Identify which cell holds the provided text, then report its [x, y] central coordinate. 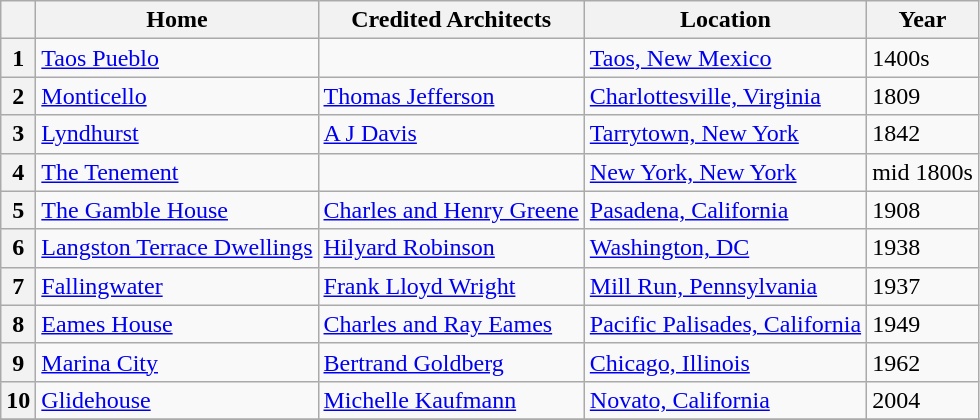
Charles and Ray Eames [451, 324]
Tarrytown, New York [725, 134]
1938 [923, 248]
Washington, DC [725, 248]
9 [18, 362]
Bertrand Goldberg [451, 362]
Glidehouse [177, 400]
New York, New York [725, 172]
Mill Run, Pennsylvania [725, 286]
A J Davis [451, 134]
Charles and Henry Greene [451, 210]
Charlottesville, Virginia [725, 96]
1937 [923, 286]
1908 [923, 210]
mid 1800s [923, 172]
2 [18, 96]
Pacific Palisades, California [725, 324]
The Gamble House [177, 210]
Thomas Jefferson [451, 96]
The Tenement [177, 172]
5 [18, 210]
Fallingwater [177, 286]
1809 [923, 96]
10 [18, 400]
1 [18, 58]
Michelle Kaufmann [451, 400]
1962 [923, 362]
Novato, California [725, 400]
Lyndhurst [177, 134]
Hilyard Robinson [451, 248]
Home [177, 20]
Chicago, Illinois [725, 362]
Eames House [177, 324]
7 [18, 286]
1400s [923, 58]
8 [18, 324]
2004 [923, 400]
3 [18, 134]
Credited Architects [451, 20]
Year [923, 20]
1949 [923, 324]
6 [18, 248]
Taos, New Mexico [725, 58]
Marina City [177, 362]
4 [18, 172]
Monticello [177, 96]
Pasadena, California [725, 210]
Location [725, 20]
Frank Lloyd Wright [451, 286]
Taos Pueblo [177, 58]
Langston Terrace Dwellings [177, 248]
1842 [923, 134]
